From the cell containing the given text, extract its center point as (x, y) coordinate. 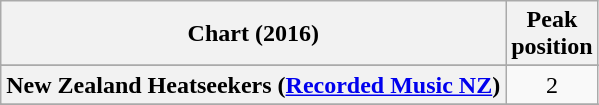
Peakposition (552, 34)
Chart (2016) (254, 34)
2 (552, 85)
New Zealand Heatseekers (Recorded Music NZ) (254, 85)
